Determine the [x, y] coordinate at the center of the cell enclosing the given text.  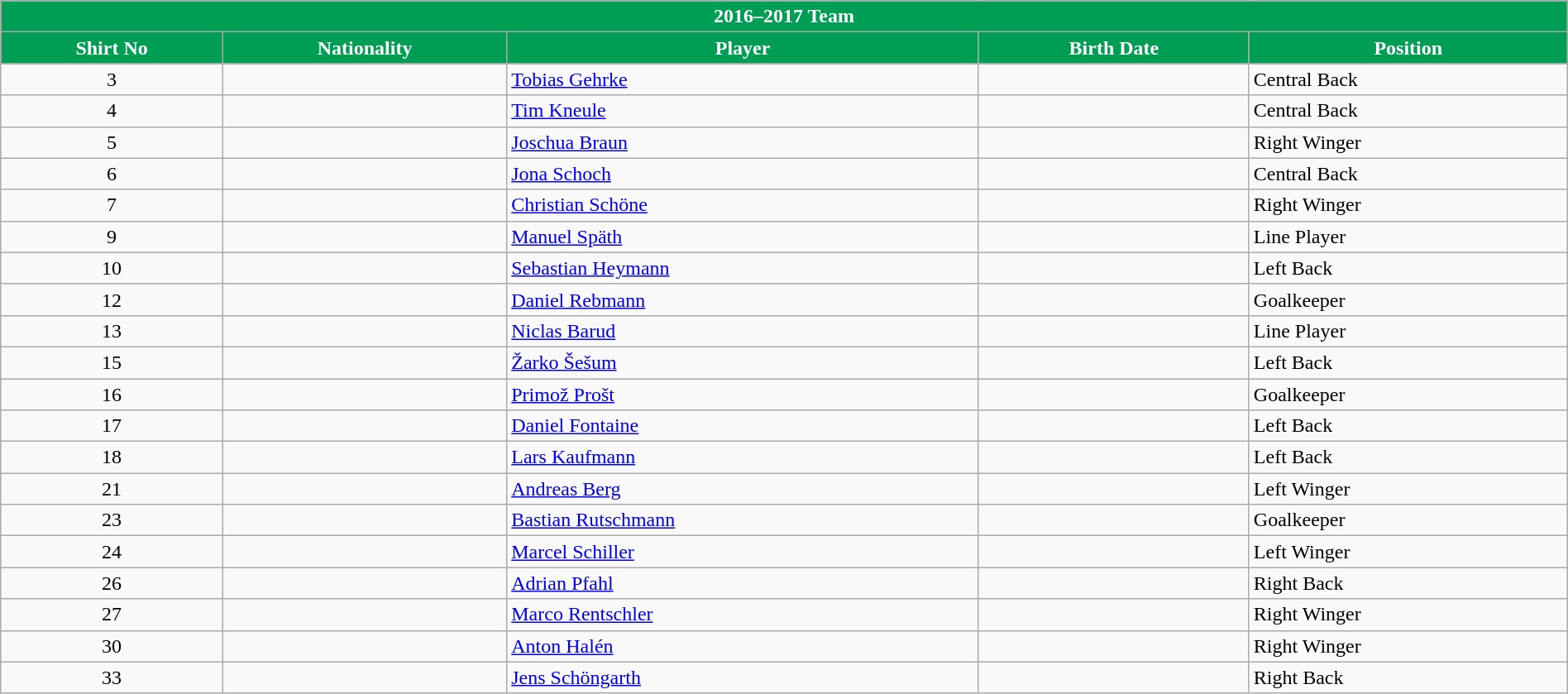
26 [112, 583]
Marcel Schiller [743, 552]
Manuel Späth [743, 237]
Niclas Barud [743, 331]
9 [112, 237]
13 [112, 331]
16 [112, 395]
27 [112, 615]
5 [112, 142]
Anton Halén [743, 646]
17 [112, 426]
Sebastian Heymann [743, 268]
21 [112, 489]
Tobias Gehrke [743, 79]
Andreas Berg [743, 489]
33 [112, 677]
Tim Kneule [743, 111]
Jens Schöngarth [743, 677]
Daniel Rebmann [743, 299]
15 [112, 362]
Joschua Braun [743, 142]
Adrian Pfahl [743, 583]
7 [112, 205]
Player [743, 48]
10 [112, 268]
24 [112, 552]
Birth Date [1113, 48]
Shirt No [112, 48]
2016–2017 Team [784, 17]
6 [112, 174]
Žarko Šešum [743, 362]
Christian Schöne [743, 205]
12 [112, 299]
Primož Prošt [743, 395]
Marco Rentschler [743, 615]
Jona Schoch [743, 174]
4 [112, 111]
Bastian Rutschmann [743, 520]
Nationality [364, 48]
23 [112, 520]
18 [112, 457]
30 [112, 646]
Daniel Fontaine [743, 426]
3 [112, 79]
Position [1408, 48]
Lars Kaufmann [743, 457]
